Extract the (x, y) coordinate from the center of the cell holding the provided text.  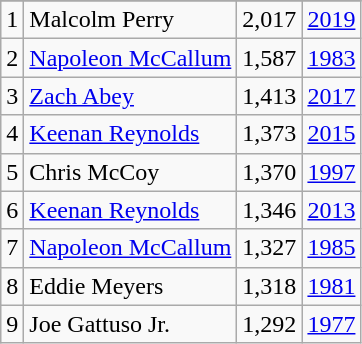
2019 (332, 20)
1,370 (270, 172)
3 (12, 96)
5 (12, 172)
7 (12, 248)
1,318 (270, 286)
2 (12, 58)
1,292 (270, 324)
1977 (332, 324)
Eddie Meyers (130, 286)
1,346 (270, 210)
2017 (332, 96)
9 (12, 324)
1,373 (270, 134)
Zach Abey (130, 96)
6 (12, 210)
Joe Gattuso Jr. (130, 324)
1983 (332, 58)
1 (12, 20)
1,413 (270, 96)
Chris McCoy (130, 172)
Malcolm Perry (130, 20)
1985 (332, 248)
1981 (332, 286)
1,327 (270, 248)
2013 (332, 210)
4 (12, 134)
1,587 (270, 58)
8 (12, 286)
2015 (332, 134)
2,017 (270, 20)
1997 (332, 172)
